Return the [X, Y] coordinate for the center point of the cell that contains the specified text.  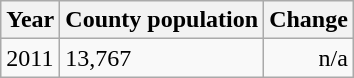
13,767 [162, 58]
County population [162, 20]
Year [30, 20]
2011 [30, 58]
n/a [309, 58]
Change [309, 20]
